From the cell containing the given text, extract its center point as (x, y) coordinate. 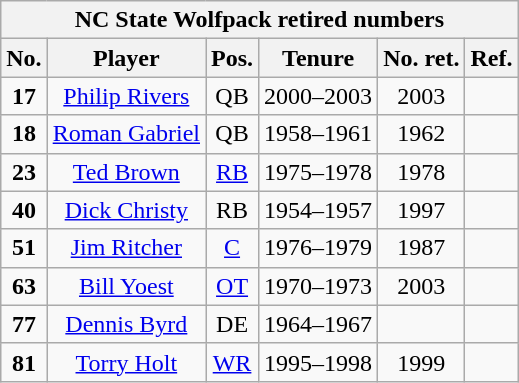
No. ret. (422, 58)
Pos. (232, 58)
Torry Holt (126, 362)
1997 (422, 210)
Roman Gabriel (126, 134)
1978 (422, 172)
1962 (422, 134)
17 (24, 96)
18 (24, 134)
C (232, 248)
51 (24, 248)
OT (232, 286)
Philip Rivers (126, 96)
Ref. (492, 58)
NC State Wolfpack retired numbers (260, 20)
1976–1979 (318, 248)
77 (24, 324)
1987 (422, 248)
1954–1957 (318, 210)
Tenure (318, 58)
Player (126, 58)
Dennis Byrd (126, 324)
1999 (422, 362)
Dick Christy (126, 210)
1995–1998 (318, 362)
1970–1973 (318, 286)
1958–1961 (318, 134)
81 (24, 362)
DE (232, 324)
WR (232, 362)
2000–2003 (318, 96)
1964–1967 (318, 324)
Bill Yoest (126, 286)
Jim Ritcher (126, 248)
No. (24, 58)
40 (24, 210)
1975–1978 (318, 172)
63 (24, 286)
Ted Brown (126, 172)
23 (24, 172)
